Scan for the cell matching the given text and deliver its [X, Y] coordinate at center. 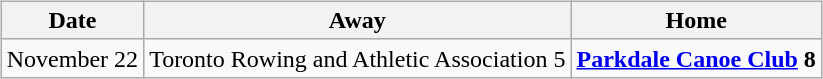
Toronto Rowing and Athletic Association 5 [358, 58]
Away [358, 20]
Date [72, 20]
Home [696, 20]
Parkdale Canoe Club 8 [696, 58]
November 22 [72, 58]
